Extract the (x, y) coordinate from the center of the cell holding the provided text.  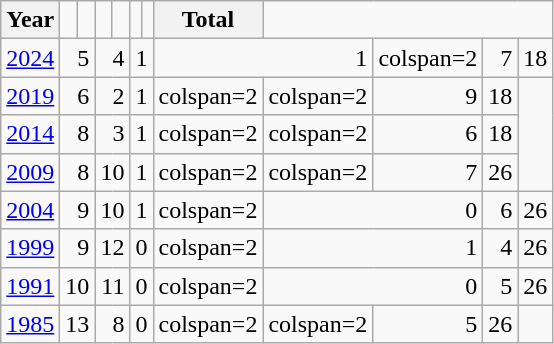
2019 (30, 96)
2024 (30, 58)
1999 (30, 248)
2009 (30, 172)
Year (30, 20)
11 (112, 286)
2014 (30, 134)
1985 (30, 324)
2004 (30, 210)
1991 (30, 286)
Total (208, 20)
13 (78, 324)
12 (112, 248)
2 (112, 96)
3 (112, 134)
